Search for the cell housing the specified text and yield its (x, y) center coordinate. 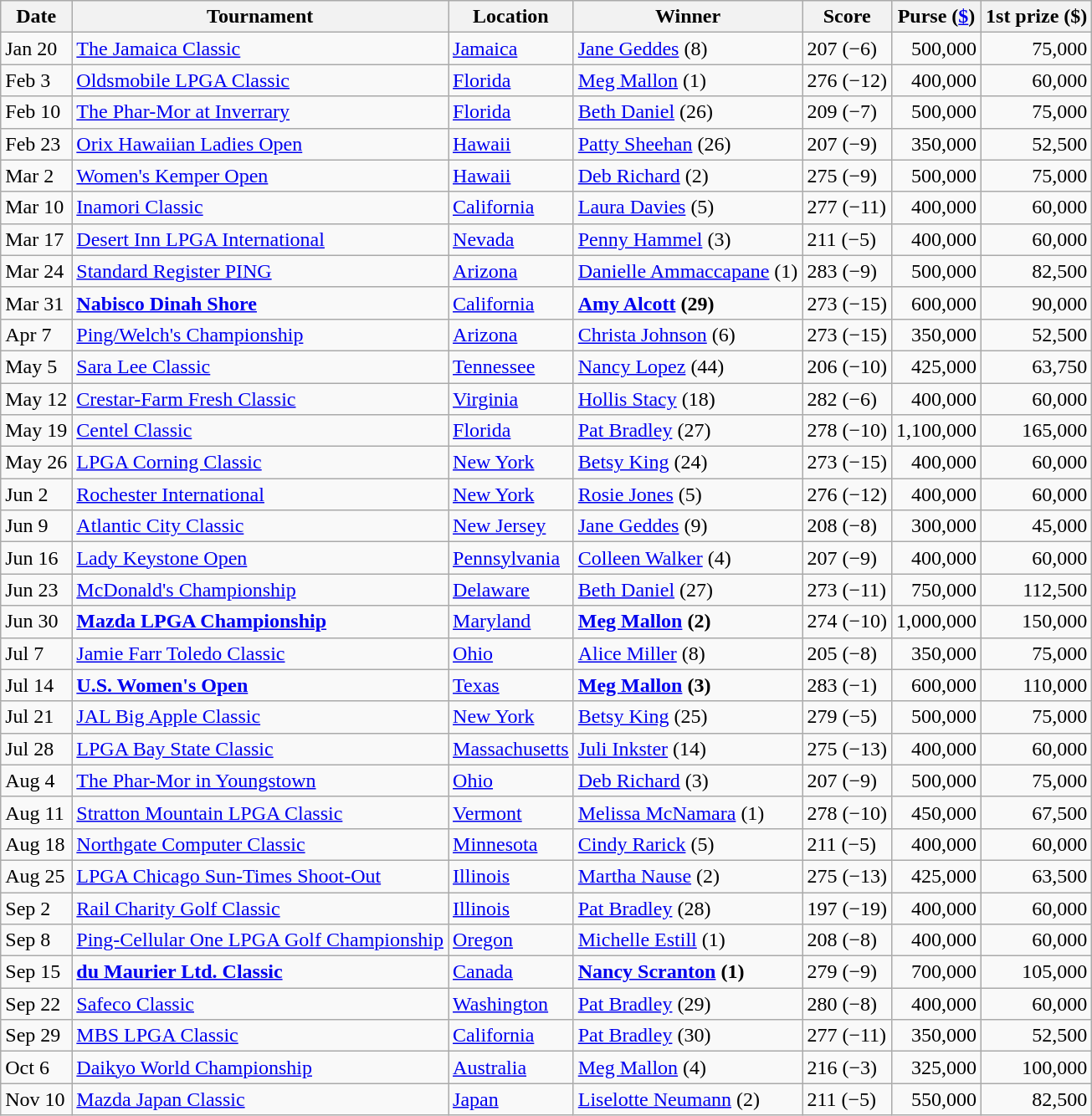
Jun 16 (37, 558)
Feb 23 (37, 144)
Centel Classic (260, 431)
450,000 (936, 812)
Vermont (511, 812)
Aug 4 (37, 781)
Mazda LPGA Championship (260, 622)
May 19 (37, 431)
Nevada (511, 239)
Aug 25 (37, 876)
Aug 18 (37, 844)
Jun 23 (37, 590)
Stratton Mountain LPGA Classic (260, 812)
206 (−10) (847, 366)
Pennsylvania (511, 558)
Minnesota (511, 844)
Jul 7 (37, 653)
Martha Nause (2) (688, 876)
MBS LPGA Classic (260, 1036)
Ping-Cellular One LPGA Golf Championship (260, 940)
Virginia (511, 399)
Jul 21 (37, 717)
Betsy King (25) (688, 717)
Women's Kemper Open (260, 176)
Betsy King (24) (688, 463)
Colleen Walker (4) (688, 558)
Jane Geddes (9) (688, 526)
Jun 30 (37, 622)
273 (−11) (847, 590)
Purse ($) (936, 17)
May 5 (37, 366)
Winner (688, 17)
325,000 (936, 1067)
Canada (511, 972)
Jamaica (511, 49)
Jan 20 (37, 49)
Oregon (511, 940)
1st prize ($) (1037, 17)
Penny Hammel (3) (688, 239)
90,000 (1037, 303)
Mar 24 (37, 271)
Sara Lee Classic (260, 366)
67,500 (1037, 812)
Melissa McNamara (1) (688, 812)
Atlantic City Classic (260, 526)
May 26 (37, 463)
105,000 (1037, 972)
Inamori Classic (260, 207)
Meg Mallon (2) (688, 622)
283 (−9) (847, 271)
Beth Daniel (27) (688, 590)
McDonald's Championship (260, 590)
100,000 (1037, 1067)
150,000 (1037, 622)
Beth Daniel (26) (688, 112)
The Phar-Mor at Inverrary (260, 112)
283 (−1) (847, 685)
Rosie Jones (5) (688, 494)
New Jersey (511, 526)
Jun 9 (37, 526)
Laura Davies (5) (688, 207)
Daikyo World Championship (260, 1067)
Japan (511, 1099)
Christa Johnson (6) (688, 335)
279 (−9) (847, 972)
Rochester International (260, 494)
Crestar-Farm Fresh Classic (260, 399)
Nancy Scranton (1) (688, 972)
Mar 17 (37, 239)
Pat Bradley (27) (688, 431)
Feb 3 (37, 80)
Jamie Farr Toledo Classic (260, 653)
Maryland (511, 622)
Safeco Classic (260, 1004)
197 (−19) (847, 908)
Mar 2 (37, 176)
Sep 29 (37, 1036)
Mar 10 (37, 207)
Nabisco Dinah Shore (260, 303)
Jane Geddes (8) (688, 49)
May 12 (37, 399)
Northgate Computer Classic (260, 844)
Amy Alcott (29) (688, 303)
Aug 11 (37, 812)
U.S. Women's Open (260, 685)
Lady Keystone Open (260, 558)
750,000 (936, 590)
The Jamaica Classic (260, 49)
Standard Register PING (260, 271)
LPGA Bay State Classic (260, 749)
Washington (511, 1004)
Nancy Lopez (44) (688, 366)
110,000 (1037, 685)
700,000 (936, 972)
Feb 10 (37, 112)
550,000 (936, 1099)
Liselotte Neumann (2) (688, 1099)
Jul 28 (37, 749)
Meg Mallon (4) (688, 1067)
282 (−6) (847, 399)
165,000 (1037, 431)
Orix Hawaiian Ladies Open (260, 144)
Date (37, 17)
Tennessee (511, 366)
279 (−5) (847, 717)
Jul 14 (37, 685)
Hollis Stacy (18) (688, 399)
Location (511, 17)
1,100,000 (936, 431)
Pat Bradley (29) (688, 1004)
Danielle Ammaccapane (1) (688, 271)
Sep 2 (37, 908)
Delaware (511, 590)
205 (−8) (847, 653)
45,000 (1037, 526)
Sep 15 (37, 972)
63,750 (1037, 366)
Tournament (260, 17)
Patty Sheehan (26) (688, 144)
Meg Mallon (1) (688, 80)
Sep 8 (37, 940)
Pat Bradley (28) (688, 908)
Texas (511, 685)
Ping/Welch's Championship (260, 335)
Juli Inkster (14) (688, 749)
Oldsmobile LPGA Classic (260, 80)
Rail Charity Golf Classic (260, 908)
280 (−8) (847, 1004)
207 (−6) (847, 49)
Mar 31 (37, 303)
Nov 10 (37, 1099)
LPGA Chicago Sun-Times Shoot-Out (260, 876)
Score (847, 17)
The Phar-Mor in Youngstown (260, 781)
Sep 22 (37, 1004)
Alice Miller (8) (688, 653)
Deb Richard (2) (688, 176)
Apr 7 (37, 335)
du Maurier Ltd. Classic (260, 972)
209 (−7) (847, 112)
112,500 (1037, 590)
216 (−3) (847, 1067)
Pat Bradley (30) (688, 1036)
Jun 2 (37, 494)
JAL Big Apple Classic (260, 717)
Oct 6 (37, 1067)
275 (−9) (847, 176)
Michelle Estill (1) (688, 940)
Meg Mallon (3) (688, 685)
Australia (511, 1067)
274 (−10) (847, 622)
LPGA Corning Classic (260, 463)
Desert Inn LPGA International (260, 239)
300,000 (936, 526)
Deb Richard (3) (688, 781)
Massachusetts (511, 749)
63,500 (1037, 876)
Mazda Japan Classic (260, 1099)
1,000,000 (936, 622)
Cindy Rarick (5) (688, 844)
